Determine the [x, y] coordinate at the center of the cell enclosing the given text.  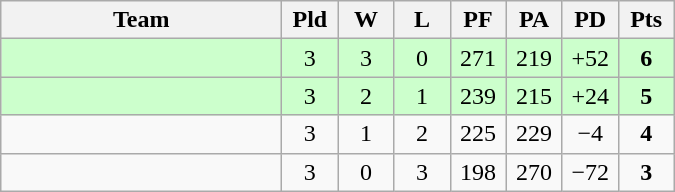
6 [646, 58]
4 [646, 134]
−4 [590, 134]
PD [590, 20]
L [422, 20]
219 [534, 58]
271 [478, 58]
+24 [590, 96]
229 [534, 134]
PA [534, 20]
239 [478, 96]
−72 [590, 172]
215 [534, 96]
Team [142, 20]
W [366, 20]
+52 [590, 58]
Pts [646, 20]
198 [478, 172]
Pld [310, 20]
PF [478, 20]
225 [478, 134]
270 [534, 172]
5 [646, 96]
